Detect which cell encompasses the target text, then output its (x, y) center coordinate. 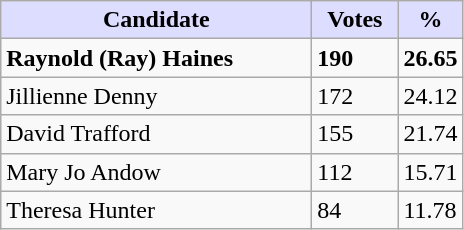
24.12 (430, 96)
Candidate (156, 20)
Theresa Hunter (156, 210)
Jillienne Denny (156, 96)
Votes (355, 20)
155 (355, 134)
Raynold (Ray) Haines (156, 58)
26.65 (430, 58)
% (430, 20)
21.74 (430, 134)
David Trafford (156, 134)
112 (355, 172)
Mary Jo Andow (156, 172)
15.71 (430, 172)
190 (355, 58)
84 (355, 210)
172 (355, 96)
11.78 (430, 210)
